Search for the cell housing the specified text and yield its (X, Y) center coordinate. 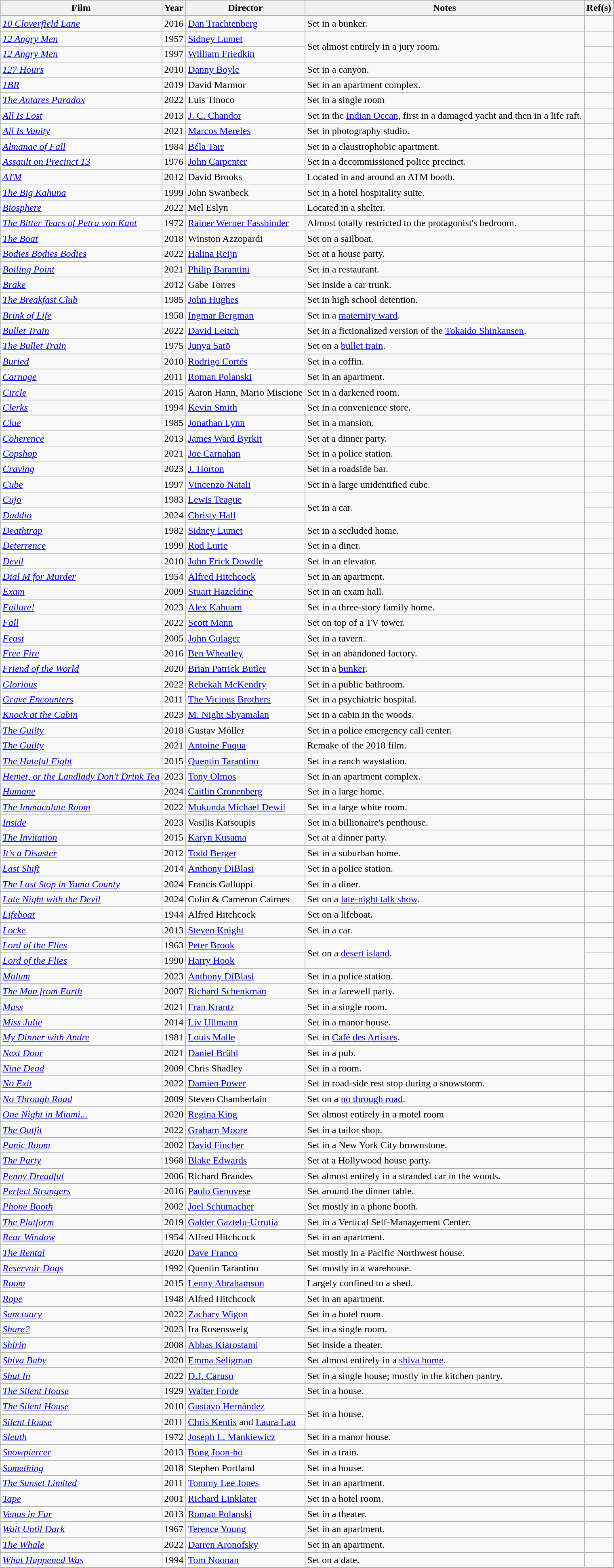
Rebekah McKendry (246, 684)
All Is Lost (81, 115)
David Marmor (246, 85)
Clue (81, 423)
Set in a farewell party. (444, 992)
Francis Galluppi (246, 884)
Steven Knight (246, 930)
Set in a canyon. (444, 69)
Deterrence (81, 546)
Set in a convenience store. (444, 407)
Reservoir Dogs (81, 1268)
Abbas Kiarostami (246, 1345)
Vasilis Katsoupis (246, 822)
Set on a bullet train. (444, 346)
Ingmar Bergman (246, 315)
Largely confined to a shed. (444, 1283)
Inside (81, 822)
Set in a single house; mostly in the kitchen pantry. (444, 1375)
Almanac of Fall (81, 146)
Next Door (81, 1053)
Hemet, or the Landlady Don't Drink Tea (81, 776)
Rear Window (81, 1237)
Notes (444, 8)
Tony Olmos (246, 776)
Set mostly in a warehouse. (444, 1268)
Set in a maternity ward. (444, 315)
Glorious (81, 684)
Nine Dead (81, 1068)
1957 (174, 39)
The Man from Earth (81, 992)
Zachary Wigon (246, 1314)
Miss Julie (81, 1022)
Silent House (81, 1421)
Set in a single room (444, 100)
Friend of the World (81, 669)
Ref(s) (599, 8)
Tom Noonan (246, 1560)
The Party (81, 1160)
1982 (174, 530)
Joseph L. Mankiewicz (246, 1437)
Deathtrap (81, 530)
My Dinner with Andre (81, 1038)
Vincenzo Natali (246, 484)
Set on a desert island. (444, 953)
Dial M for Murder (81, 576)
Set in road-side rest stop during a snowstorm. (444, 1084)
Feast (81, 638)
Tommy Lee Jones (246, 1483)
Set almost entirely in a stranded car in the woods. (444, 1176)
1BR (81, 85)
Snowpiercer (81, 1453)
One Night in Miami... (81, 1114)
Director (246, 8)
Béla Tarr (246, 146)
Grave Encounters (81, 700)
Circle (81, 392)
1975 (174, 346)
Set in a theater. (444, 1514)
2001 (174, 1499)
Set in a suburban home. (444, 853)
Lenny Abrahamson (246, 1283)
Brink of Life (81, 315)
Caitlin Cronenberg (246, 792)
Perfect Strangers (81, 1191)
Shut In (81, 1375)
Tape (81, 1499)
The Outfit (81, 1130)
Galder Gaztelu-Urrutia (246, 1222)
Blake Edwards (246, 1160)
Set on a sailboat. (444, 239)
Set in a pub. (444, 1053)
1992 (174, 1268)
Year (174, 8)
Louis Malle (246, 1038)
1990 (174, 961)
Failure! (81, 607)
Set in a room. (444, 1068)
D.J. Caruso (246, 1375)
Set in a secluded home. (444, 530)
Cujo (81, 500)
Emma Seligman (246, 1360)
The Big Kahuna (81, 193)
James Ward Byrkit (246, 438)
Set almost entirely in a shiva home. (444, 1360)
Free Fire (81, 653)
Todd Berger (246, 853)
Harry Hook (246, 961)
Set in a Vertical Self-Management Center. (444, 1222)
John Hughes (246, 300)
J. C. Chandor (246, 115)
Set in a claustrophobic apartment. (444, 146)
Aaron Hann, Mario Miscione (246, 392)
Ben Wheatley (246, 653)
1967 (174, 1529)
1976 (174, 161)
Set in a psychiatric hospital. (444, 700)
Alex Kahuam (246, 607)
2007 (174, 992)
Fran Krantz (246, 1007)
Set almost entirely in a jury room. (444, 46)
Sleuth (81, 1437)
Mukunda Michael Dewil (246, 807)
Rod Lurie (246, 546)
Buried (81, 361)
M. Night Shyamalan (246, 715)
Set mostly in a Pacific Northwest house. (444, 1253)
Lifeboat (81, 914)
Philip Barantini (246, 269)
The Whale (81, 1545)
Shirin (81, 1345)
Set in a billionaire's penthouse. (444, 822)
All Is Vanity (81, 131)
Something (81, 1468)
Malum (81, 976)
Set in a fictionalized version of the Tokaido Shinkansen. (444, 331)
Sanctuary (81, 1314)
Peter Brook (246, 945)
Brian Patrick Butler (246, 669)
1963 (174, 945)
Damien Power (246, 1084)
Set in a decommissioned police precinct. (444, 161)
David Fincher (246, 1145)
Last Shift (81, 868)
Set in high school detention. (444, 300)
The Platform (81, 1222)
Set in a New York City brownstone. (444, 1145)
It's a Disaster (81, 853)
Set in an elevator. (444, 561)
Bullet Train (81, 331)
Set in a roadside bar. (444, 469)
Exam (81, 592)
Danny Boyle (246, 69)
Set in Café des Artistes. (444, 1038)
Wait Until Dark (81, 1529)
Craving (81, 469)
Set in a tailor shop. (444, 1130)
Lewis Teague (246, 500)
Paolo Genovese (246, 1191)
Dave Franco (246, 1253)
2008 (174, 1345)
Richard Schenkman (246, 992)
Locke (81, 930)
Located in a shelter. (444, 208)
Christy Hall (246, 515)
Terence Young (246, 1529)
Coherence (81, 438)
John Erick Dowdle (246, 561)
Chris Kentis and Laura Lau (246, 1421)
Richard Linklater (246, 1499)
Set in a large white room. (444, 807)
Clerks (81, 407)
Set in a ranch waystation. (444, 761)
John Swanbeck (246, 193)
Set in the Indian Ocean, first in a damaged yacht and then in a life raft. (444, 115)
Colin & Cameron Cairnes (246, 899)
Panic Room (81, 1145)
The Vicious Brothers (246, 700)
The Antares Paradox (81, 100)
Ira Rosensweig (246, 1329)
Copshop (81, 454)
What Happened Was (81, 1560)
Set on a no through road. (444, 1099)
Phone Booth (81, 1207)
Set almost entirely in a motel room (444, 1114)
Carnage (81, 377)
John Carpenter (246, 161)
Set in a three-story family home. (444, 607)
The Immaculate Room (81, 807)
David Leitch (246, 331)
Fall (81, 623)
10 Cloverfield Lane (81, 23)
No Exit (81, 1084)
No Through Road (81, 1099)
The Bitter Tears of Petra von Kant (81, 223)
Winston Azzopardi (246, 239)
Daniel Brühl (246, 1053)
Junya Satō (246, 346)
Antoine Fuqua (246, 746)
Set inside a car trunk. (444, 285)
Knock at the Cabin (81, 715)
Biosphere (81, 208)
The Breakfast Club (81, 300)
1948 (174, 1299)
Assault on Precinct 13 (81, 161)
Devil (81, 561)
Set in a large unidentified cube. (444, 484)
Walter Forde (246, 1391)
Set in a cabin in the woods. (444, 715)
David Brooks (246, 177)
Steven Chamberlain (246, 1099)
127 Hours (81, 69)
Set inside a theater. (444, 1345)
Regina King (246, 1114)
Mass (81, 1007)
Set on a date. (444, 1560)
1958 (174, 315)
2005 (174, 638)
Set on top of a TV tower. (444, 623)
Set in a mansion. (444, 423)
The Sunset Limited (81, 1483)
Humane (81, 792)
Gustavo Hernández (246, 1406)
Set in a tavern. (444, 638)
Set in a darkened room. (444, 392)
The Invitation (81, 838)
Graham Moore (246, 1130)
1968 (174, 1160)
Bong Joon-ho (246, 1453)
Venus in Fur (81, 1514)
Brake (81, 285)
Cube (81, 484)
William Friedkin (246, 54)
Set in a coffin. (444, 361)
Set in photography studio. (444, 131)
Set in a police emergency call center. (444, 730)
Scott Mann (246, 623)
Penny Dreadful (81, 1176)
Dan Trachtenberg (246, 23)
Stephen Portland (246, 1468)
Set in an abandoned factory. (444, 653)
Jonathan Lynn (246, 423)
Set at a Hollywood house party. (444, 1160)
Halina Reijn (246, 254)
Joel Schumacher (246, 1207)
Chris Shadley (246, 1068)
1981 (174, 1038)
1944 (174, 914)
Joe Carnahan (246, 454)
1984 (174, 146)
Almost totally restricted to the protagonist's bedroom. (444, 223)
Set in a restaurant. (444, 269)
Set on a lifeboat. (444, 914)
Rodrigo Cortés (246, 361)
The Last Stop in Yuma County (81, 884)
Set in a large home. (444, 792)
Kevin Smith (246, 407)
Film (81, 8)
Set in a train. (444, 1453)
Shiva Baby (81, 1360)
Luis Tinoco (246, 100)
Richard Brandes (246, 1176)
Stuart Hazeldine (246, 592)
J. Horton (246, 469)
Boiling Point (81, 269)
Room (81, 1283)
Set around the dinner table. (444, 1191)
Daddio (81, 515)
Set mostly in a phone booth. (444, 1207)
Set in a public bathroom. (444, 684)
Gabe Torres (246, 285)
The Bullet Train (81, 346)
Rainer Werner Fassbinder (246, 223)
The Boat (81, 239)
Set at a house party. (444, 254)
Located in and around an ATM booth. (444, 177)
Liv Ullmann (246, 1022)
2006 (174, 1176)
Gustav Möller (246, 730)
Rope (81, 1299)
1929 (174, 1391)
Late Night with the Devil (81, 899)
Darren Aronofsky (246, 1545)
Mel Eslyn (246, 208)
Set in a hotel hospitality suite. (444, 193)
Set on a late-night talk show. (444, 899)
Marcos Mereles (246, 131)
Bodies Bodies Bodies (81, 254)
Karyn Kusama (246, 838)
Share? (81, 1329)
John Gulager (246, 638)
1983 (174, 500)
Set in an exam hall. (444, 592)
The Rental (81, 1253)
Remake of the 2018 film. (444, 746)
ATM (81, 177)
The Hateful Eight (81, 761)
